Identify which cell holds the provided text, then report its (X, Y) central coordinate. 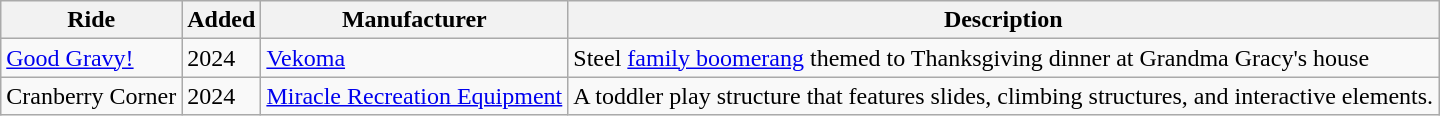
Manufacturer (414, 20)
Added (222, 20)
Cranberry Corner (92, 96)
A toddler play structure that features slides, climbing structures, and interactive elements. (1004, 96)
Ride (92, 20)
Vekoma (414, 58)
Description (1004, 20)
Steel family boomerang themed to Thanksgiving dinner at Grandma Gracy's house (1004, 58)
Miracle Recreation Equipment (414, 96)
Good Gravy! (92, 58)
